Output the [x, y] coordinate of the center of the cell containing the given text.  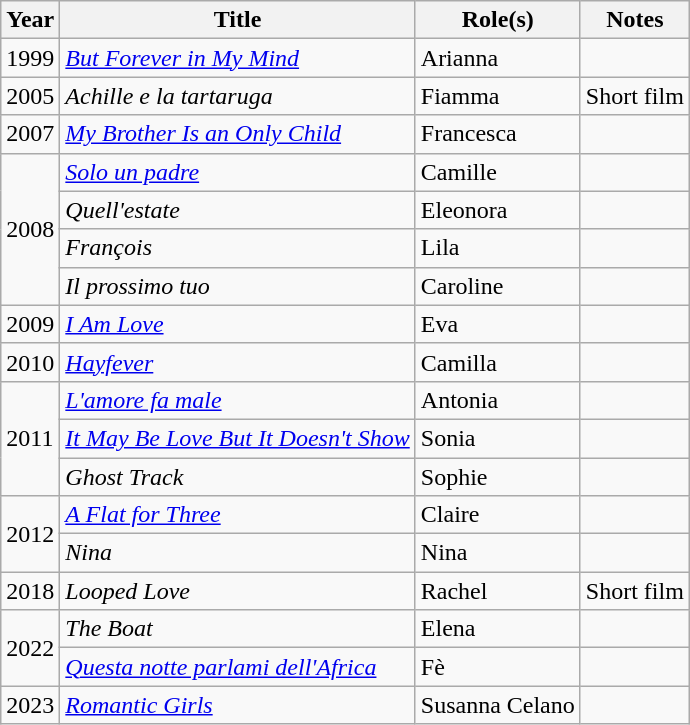
Antonia [498, 400]
Elena [498, 629]
2010 [30, 362]
Lila [498, 248]
Fiamma [498, 96]
Quell'estate [238, 210]
Questa notte parlami dell'Africa [238, 667]
Romantic Girls [238, 705]
2022 [30, 648]
Eleonora [498, 210]
Susanna Celano [498, 705]
2011 [30, 438]
Sonia [498, 438]
Rachel [498, 591]
Notes [634, 20]
2008 [30, 229]
2018 [30, 591]
But Forever in My Mind [238, 58]
2009 [30, 324]
1999 [30, 58]
The Boat [238, 629]
2012 [30, 534]
François [238, 248]
Camilla [498, 362]
Il prossimo tuo [238, 286]
2005 [30, 96]
Francesca [498, 134]
2023 [30, 705]
My Brother Is an Only Child [238, 134]
Fè [498, 667]
Solo un padre [238, 172]
It May Be Love But It Doesn't Show [238, 438]
Sophie [498, 477]
A Flat for Three [238, 515]
I Am Love [238, 324]
Title [238, 20]
Year [30, 20]
Claire [498, 515]
Arianna [498, 58]
Looped Love [238, 591]
Achille e la tartaruga [238, 96]
Camille [498, 172]
L'amore fa male [238, 400]
Caroline [498, 286]
Role(s) [498, 20]
Ghost Track [238, 477]
Eva [498, 324]
Hayfever [238, 362]
2007 [30, 134]
